Find where the given text appears and provide that cell's center as [X, Y] coordinate. 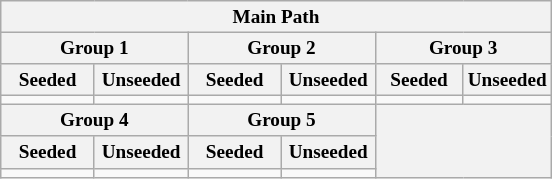
Group 1 [94, 48]
Group 5 [282, 121]
Main Path [276, 17]
Group 3 [463, 48]
Group 2 [282, 48]
Group 4 [94, 121]
